Capture the cell that displays the provided text and extract its [x, y] central coordinate. 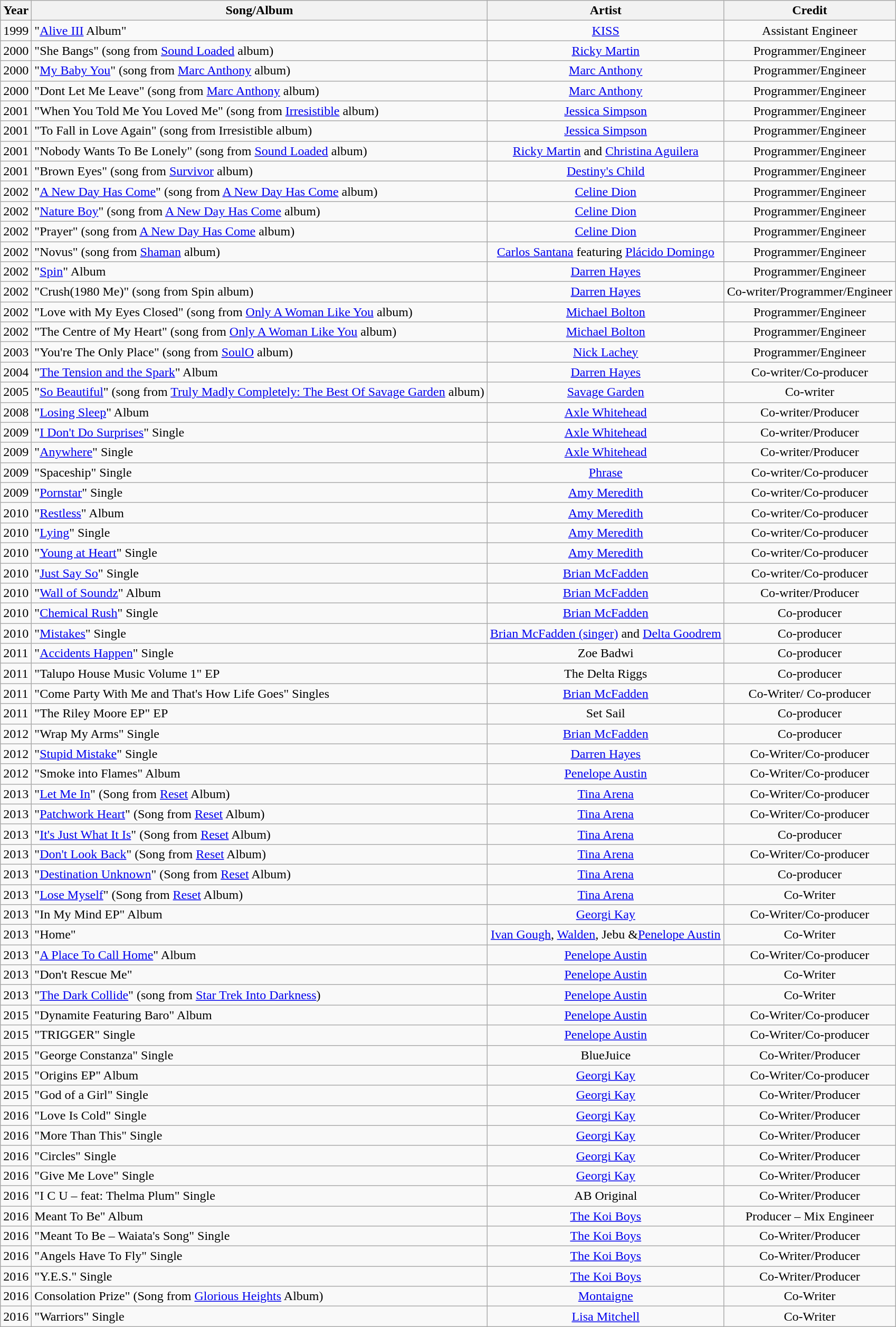
Carlos Santana featuring Plácido Domingo [606, 252]
"The Riley Moore EP" EP [260, 714]
Co-Writer/ Co-producer [809, 694]
"More Than This" Single [260, 1135]
"Brown Eyes" (song from Survivor album) [260, 171]
Set Sail [606, 714]
"Pornstar" Single [260, 492]
"Love with My Eyes Closed" (song from Only A Woman Like You album) [260, 312]
"Novus" (song from Shaman album) [260, 252]
"Dynamite Featuring Baro" Album [260, 1015]
"It's Just What It Is" (Song from Reset Album) [260, 834]
Producer – Mix Engineer [809, 1216]
"The Tension and the Spark" Album [260, 372]
"Don't Look Back" (Song from Reset Album) [260, 854]
AB Original [606, 1196]
"Restless" Album [260, 513]
BlueJuice [606, 1055]
"Love Is Cold" Single [260, 1115]
"Lose Myself" (Song from Reset Album) [260, 895]
"Anywhere" Single [260, 452]
"Meant To Be – Waiata's Song" Single [260, 1236]
"Angels Have To Fly" Single [260, 1256]
"Give Me Love" Single [260, 1176]
Ricky Martin [606, 51]
"Smoke into Flames" Album [260, 774]
"Y.E.S." Single [260, 1276]
"Nature Boy" (song from A New Day Has Come album) [260, 211]
"Let Me In" (Song from Reset Album) [260, 794]
Co-writer [809, 392]
Assistant Engineer [809, 31]
"Crush(1980 Me)" (song from Spin album) [260, 292]
"Accidents Happen" Single [260, 653]
"When You Told Me You Loved Me" (song from Irresistible album) [260, 111]
Savage Garden [606, 392]
The Delta Riggs [606, 674]
"Spaceship" Single [260, 472]
"I Don't Do Surprises" Single [260, 432]
"Losing Sleep" Album [260, 412]
"Nobody Wants To Be Lonely" (song from Sound Loaded album) [260, 151]
Ricky Martin and Christina Aguilera [606, 151]
Meant To Be" Album [260, 1216]
2004 [16, 372]
2008 [16, 412]
"In My Mind EP" Album [260, 915]
"Destination Unknown" (Song from Reset Album) [260, 874]
"Origins EP" Album [260, 1075]
"Circles" Single [260, 1155]
1999 [16, 31]
"So Beautiful" (song from Truly Madly Completely: The Best Of Savage Garden album) [260, 392]
"George Constanza" Single [260, 1055]
"Stupid Mistake" Single [260, 754]
"Just Say So" Single [260, 573]
"Talupo House Music Volume 1" EP [260, 674]
"You're The Only Place" (song from SoulO album) [260, 352]
Lisa Mitchell [606, 1316]
Nick Lachey [606, 352]
"Warriors" Single [260, 1316]
2003 [16, 352]
"Patchwork Heart" (Song from Reset Album) [260, 814]
Phrase [606, 472]
"TRIGGER" Single [260, 1035]
"God of a Girl" Single [260, 1095]
Brian McFadden (singer) and Delta Goodrem [606, 633]
KISS [606, 31]
"Mistakes" Single [260, 633]
Year [16, 11]
"To Fall in Love Again" (song from Irresistible album) [260, 131]
Credit [809, 11]
Artist [606, 11]
Co-writer/Programmer/Engineer [809, 292]
"Lying" Single [260, 533]
"Don't Rescue Me" [260, 975]
Montaigne [606, 1296]
"Wrap My Arms" Single [260, 734]
"Chemical Rush" Single [260, 613]
Song/Album [260, 11]
"A New Day Has Come" (song from A New Day Has Come album) [260, 191]
"She Bangs" (song from Sound Loaded album) [260, 51]
"Spin" Album [260, 272]
"Prayer" (song from A New Day Has Come album) [260, 231]
"The Dark Collide" (song from Star Trek Into Darkness) [260, 995]
"Alive III Album" [260, 31]
"Dont Let Me Leave" (song from Marc Anthony album) [260, 91]
"Wall of Soundz" Album [260, 593]
"Come Party With Me and That's How Life Goes" Singles [260, 694]
"My Baby You" (song from Marc Anthony album) [260, 71]
Destiny's Child [606, 171]
"Home" [260, 935]
"I C U – feat: Thelma Plum" Single [260, 1196]
2005 [16, 392]
"A Place To Call Home" Album [260, 955]
Consolation Prize" (Song from Glorious Heights Album) [260, 1296]
Zoe Badwi [606, 653]
"Young at Heart" Single [260, 553]
Ivan Gough, Walden, Jebu &Penelope Austin [606, 935]
"The Centre of My Heart" (song from Only A Woman Like You album) [260, 332]
